Scan for the cell matching the given text and deliver its (X, Y) coordinate at center. 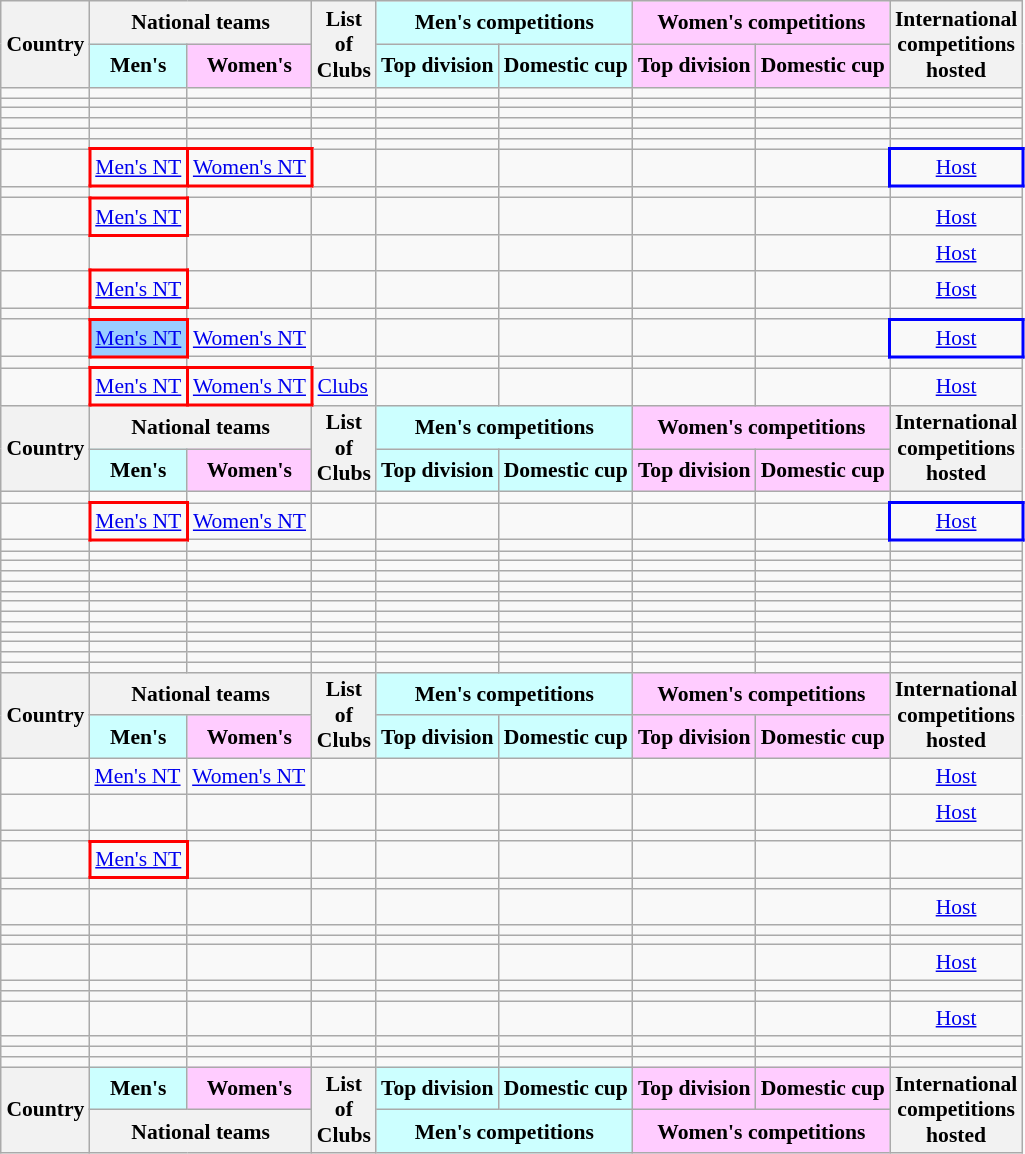
Clubs (344, 386)
